Determine the (X, Y) coordinate at the center of the cell enclosing the given text.  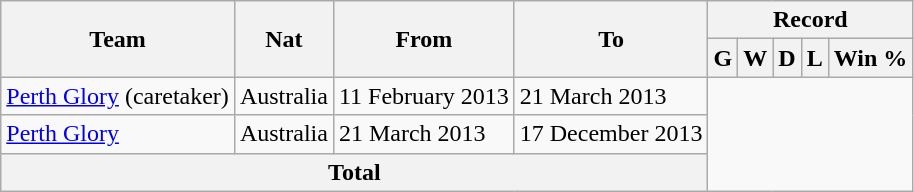
Win % (870, 58)
L (814, 58)
W (756, 58)
From (424, 39)
D (787, 58)
Nat (284, 39)
G (723, 58)
Perth Glory (118, 134)
11 February 2013 (424, 96)
Perth Glory (caretaker) (118, 96)
Team (118, 39)
To (611, 39)
Total (354, 172)
Record (810, 20)
17 December 2013 (611, 134)
